From the cell containing the given text, extract its center point as (x, y) coordinate. 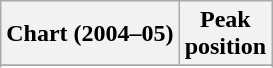
Peakposition (225, 34)
Chart (2004–05) (90, 34)
